Search for the cell housing the specified text and yield its (X, Y) center coordinate. 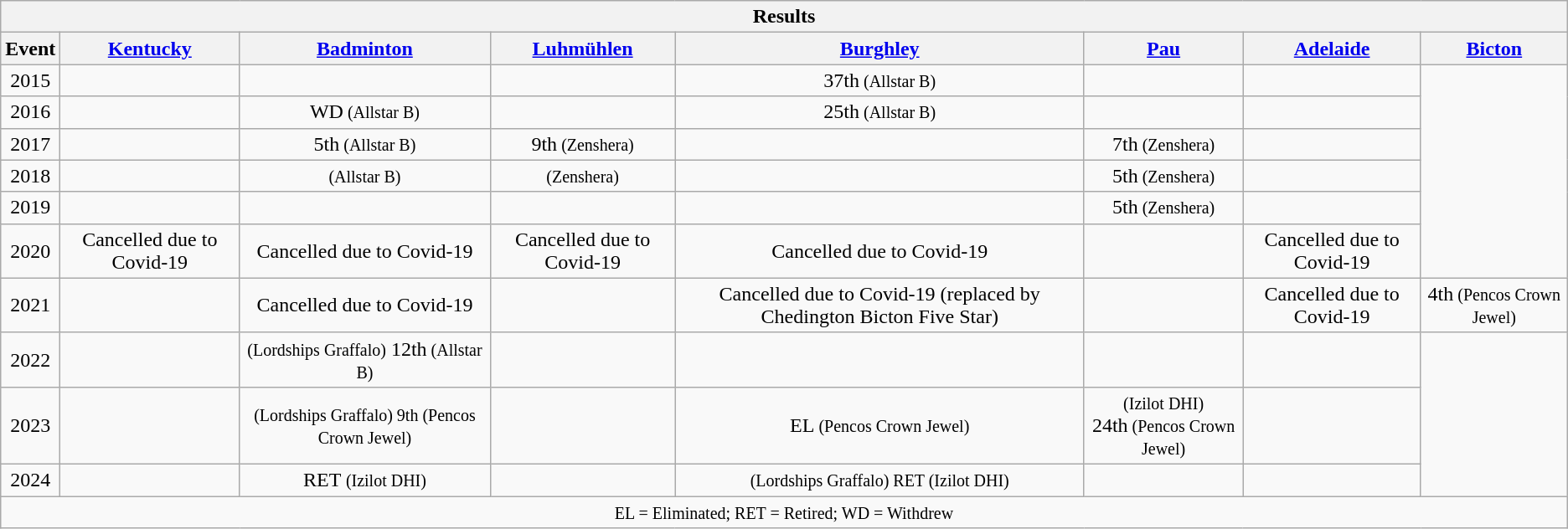
RET (Izilot DHI) (365, 480)
2015 (30, 80)
37th (Allstar B) (879, 80)
5th (Allstar B) (365, 144)
Kentucky (150, 49)
2021 (30, 305)
Pau (1163, 49)
(Lordships Graffalo) RET (Izilot DHI) (879, 480)
7th (Zenshera) (1163, 144)
2022 (30, 360)
2019 (30, 208)
Badminton (365, 49)
(Allstar B) (365, 176)
Event (30, 49)
2017 (30, 144)
(Lordships Graffalo) 9th (Pencos Crown Jewel) (365, 425)
Adelaide (1332, 49)
(Izilot DHI)24th (Pencos Crown Jewel) (1163, 425)
4th (Pencos Crown Jewel) (1494, 305)
2024 (30, 480)
Cancelled due to Covid-19 (replaced by Chedington Bicton Five Star) (879, 305)
Luhmühlen (583, 49)
2023 (30, 425)
2016 (30, 112)
2018 (30, 176)
Results (784, 17)
Bicton (1494, 49)
2020 (30, 251)
WD (Allstar B) (365, 112)
EL (Pencos Crown Jewel) (879, 425)
EL = Eliminated; RET = Retired; WD = Withdrew (784, 511)
(Zenshera) (583, 176)
25th (Allstar B) (879, 112)
Burghley (879, 49)
(Lordships Graffalo) 12th (Allstar B) (365, 360)
9th (Zenshera) (583, 144)
